Find where the given text appears and provide that cell's center as (x, y) coordinate. 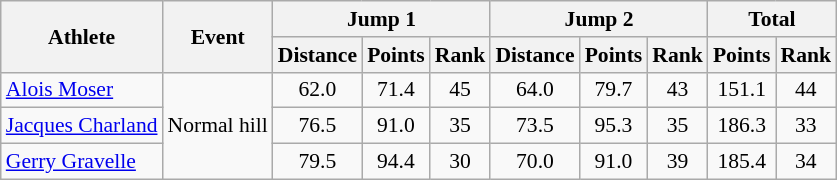
Jump 2 (599, 19)
71.4 (396, 90)
39 (678, 162)
Jump 1 (382, 19)
Event (218, 36)
43 (678, 90)
64.0 (534, 90)
Normal hill (218, 126)
94.4 (396, 162)
79.7 (614, 90)
Athlete (82, 36)
33 (806, 126)
62.0 (318, 90)
186.3 (742, 126)
73.5 (534, 126)
95.3 (614, 126)
44 (806, 90)
79.5 (318, 162)
70.0 (534, 162)
Gerry Gravelle (82, 162)
151.1 (742, 90)
30 (460, 162)
76.5 (318, 126)
Jacques Charland (82, 126)
Alois Moser (82, 90)
Total (772, 19)
45 (460, 90)
34 (806, 162)
185.4 (742, 162)
